Detect which cell encompasses the target text, then output its (x, y) center coordinate. 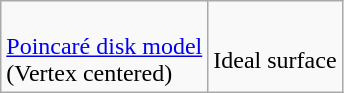
Poincaré disk model(Vertex centered) (104, 47)
Ideal surface (275, 47)
